Identify which cell holds the provided text, then report its (x, y) central coordinate. 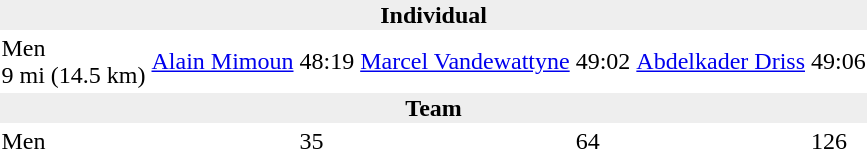
Team (434, 108)
Men9 mi (14.5 km) (74, 62)
49:02 (603, 62)
Abdelkader Driss (721, 62)
48:19 (327, 62)
Alain Mimoun (222, 62)
49:06 (838, 62)
Marcel Vandewattyne (465, 62)
Individual (434, 15)
